From the cell containing the given text, extract its center point as [x, y] coordinate. 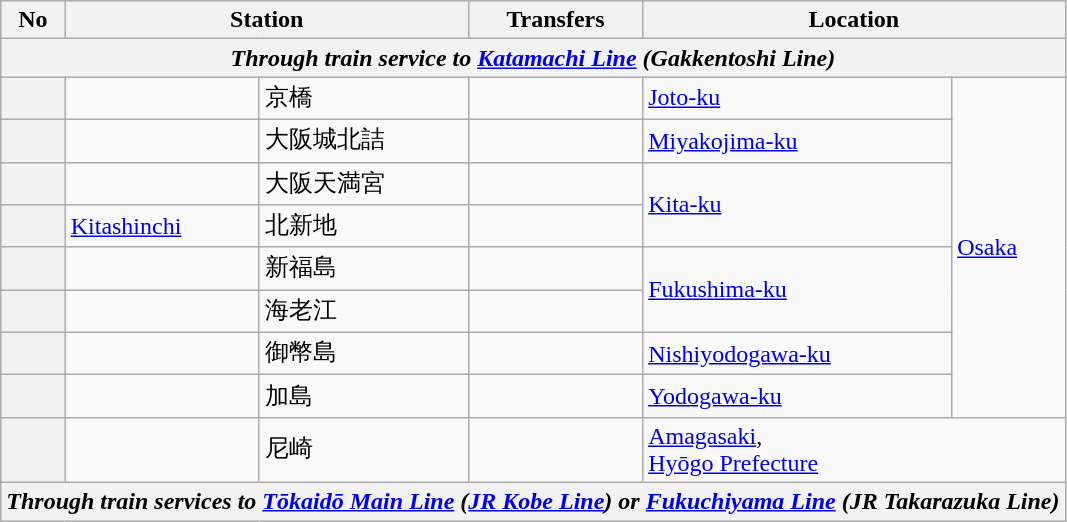
Kita-ku [798, 204]
Through train service to Katamachi Line (Gakkentoshi Line) [533, 58]
海老江 [364, 312]
Fukushima-ku [798, 290]
Osaka [1008, 247]
Through train services to Tōkaidō Main Line (JR Kobe Line) or Fukuchiyama Line (JR Takarazuka Line) [533, 501]
大阪城北詰 [364, 140]
Nishiyodogawa-ku [798, 354]
京橋 [364, 98]
Transfers [555, 20]
Kitashinchi [162, 226]
大阪天満宮 [364, 184]
Yodogawa-ku [798, 396]
Station [266, 20]
Joto-ku [798, 98]
Miyakojima-ku [798, 140]
尼崎 [364, 450]
御幣島 [364, 354]
新福島 [364, 268]
加島 [364, 396]
Location [854, 20]
北新地 [364, 226]
No [33, 20]
Amagasaki,Hyōgo Prefecture [854, 450]
